Identify which cell holds the provided text, then report its (x, y) central coordinate. 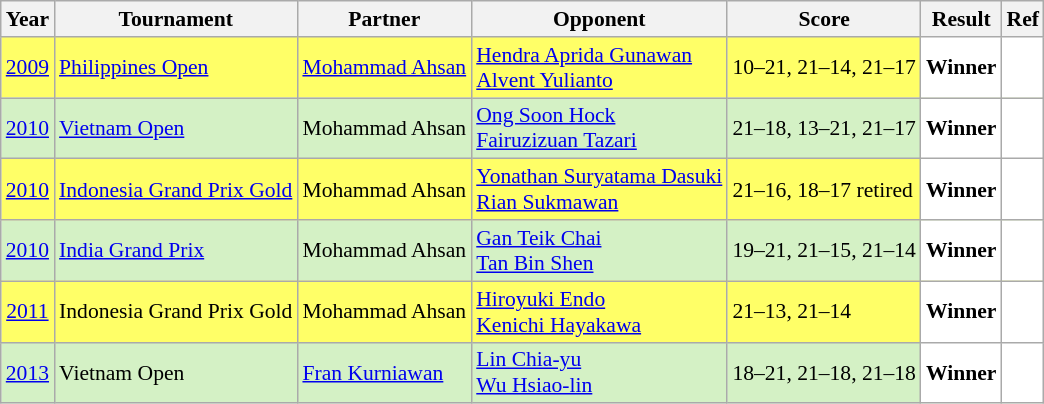
Result (962, 19)
2009 (28, 68)
Year (28, 19)
21–13, 21–14 (824, 312)
Score (824, 19)
Partner (384, 19)
Hendra Aprida Gunawan Alvent Yulianto (599, 68)
2013 (28, 372)
Opponent (599, 19)
10–21, 21–14, 21–17 (824, 68)
Fran Kurniawan (384, 372)
Gan Teik Chai Tan Bin Shen (599, 250)
Philippines Open (176, 68)
Ong Soon Hock Fairuzizuan Tazari (599, 128)
18–21, 21–18, 21–18 (824, 372)
Yonathan Suryatama Dasuki Rian Sukmawan (599, 190)
21–18, 13–21, 21–17 (824, 128)
India Grand Prix (176, 250)
2011 (28, 312)
Lin Chia-yu Wu Hsiao-lin (599, 372)
19–21, 21–15, 21–14 (824, 250)
Hiroyuki Endo Kenichi Hayakawa (599, 312)
21–16, 18–17 retired (824, 190)
Ref (1022, 19)
Tournament (176, 19)
